For the text-containing cell, return its midpoint in [X, Y] coordinate format. 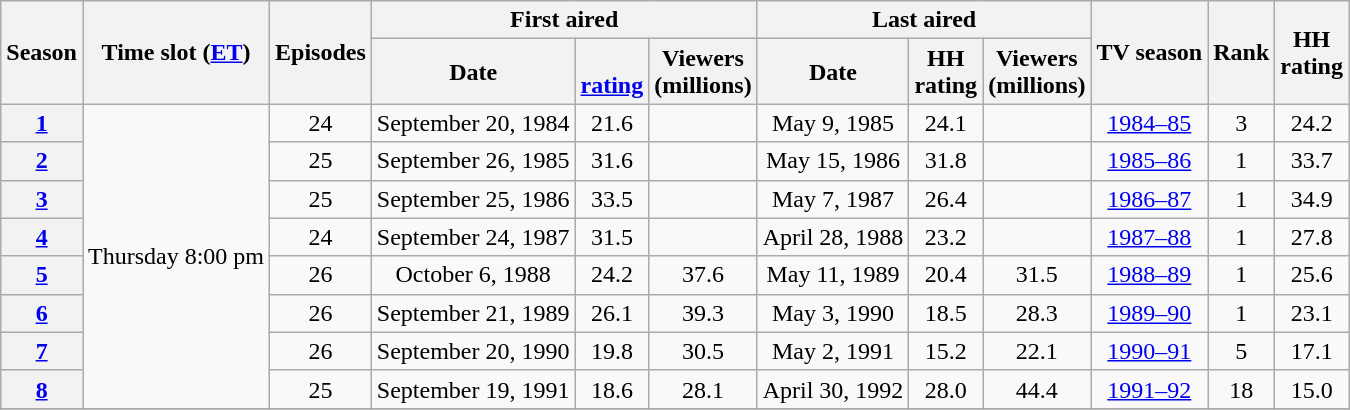
October 6, 1988 [473, 275]
1991–92 [1150, 389]
18.5 [946, 313]
September 21, 1989 [473, 313]
6 [42, 313]
1986–87 [1150, 199]
rating [612, 72]
39.3 [703, 313]
May 2, 1991 [833, 351]
8 [42, 389]
1984–85 [1150, 123]
22.1 [1037, 351]
37.6 [703, 275]
May 9, 1985 [833, 123]
September 20, 1990 [473, 351]
23.1 [1312, 313]
TV season [1150, 52]
1987–88 [1150, 237]
27.8 [1312, 237]
31.8 [946, 161]
20.4 [946, 275]
21.6 [612, 123]
May 11, 1989 [833, 275]
23.2 [946, 237]
19.8 [612, 351]
34.9 [1312, 199]
2 [42, 161]
28.0 [946, 389]
28.1 [703, 389]
April 30, 1992 [833, 389]
7 [42, 351]
15.2 [946, 351]
Last aired [924, 20]
1988–89 [1150, 275]
September 25, 1986 [473, 199]
Episodes [321, 52]
33.5 [612, 199]
15.0 [1312, 389]
September 24, 1987 [473, 237]
May 3, 1990 [833, 313]
4 [42, 237]
May 15, 1986 [833, 161]
18 [1242, 389]
30.5 [703, 351]
1989–90 [1150, 313]
September 20, 1984 [473, 123]
1990–91 [1150, 351]
First aired [564, 20]
44.4 [1037, 389]
24.1 [946, 123]
17.1 [1312, 351]
Season [42, 52]
Rank [1242, 52]
25.6 [1312, 275]
31.6 [612, 161]
28.3 [1037, 313]
April 28, 1988 [833, 237]
33.7 [1312, 161]
18.6 [612, 389]
Time slot (ET) [176, 52]
26.4 [946, 199]
26.1 [612, 313]
1985–86 [1150, 161]
September 19, 1991 [473, 389]
Thursday 8:00 pm [176, 256]
September 26, 1985 [473, 161]
May 7, 1987 [833, 199]
